Return the (X, Y) coordinate for the center point of the cell that contains the specified text.  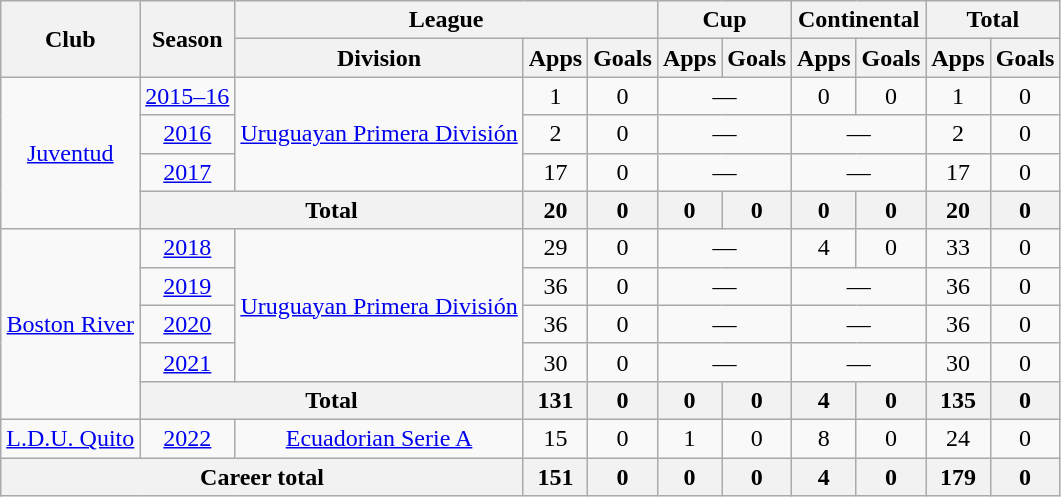
2017 (188, 172)
135 (958, 400)
Career total (262, 477)
League (446, 20)
2022 (188, 438)
Boston River (70, 324)
2016 (188, 134)
Season (188, 39)
29 (555, 248)
151 (555, 477)
2021 (188, 362)
2019 (188, 286)
Division (379, 58)
Ecuadorian Serie A (379, 438)
Continental (859, 20)
2020 (188, 324)
Juventud (70, 153)
33 (958, 248)
Cup (724, 20)
131 (555, 400)
24 (958, 438)
179 (958, 477)
Club (70, 39)
15 (555, 438)
8 (824, 438)
L.D.U. Quito (70, 438)
2015–16 (188, 96)
2018 (188, 248)
